Search for the cell housing the specified text and yield its (x, y) center coordinate. 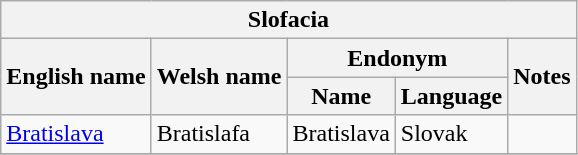
Endonym (398, 58)
Bratislafa (219, 134)
Slofacia (288, 20)
English name (76, 77)
Notes (542, 77)
Slovak (451, 134)
Name (341, 96)
Language (451, 96)
Welsh name (219, 77)
